Determine the [X, Y] coordinate at the center of the cell enclosing the given text.  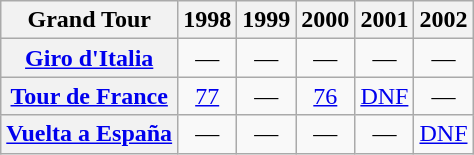
77 [208, 96]
2000 [326, 20]
76 [326, 96]
Giro d'Italia [90, 58]
1998 [208, 20]
Grand Tour [90, 20]
2002 [444, 20]
1999 [266, 20]
2001 [384, 20]
Vuelta a España [90, 134]
Tour de France [90, 96]
